Pinpoint the cell where the given text exists, returning its (x, y) midpoint coordinate. 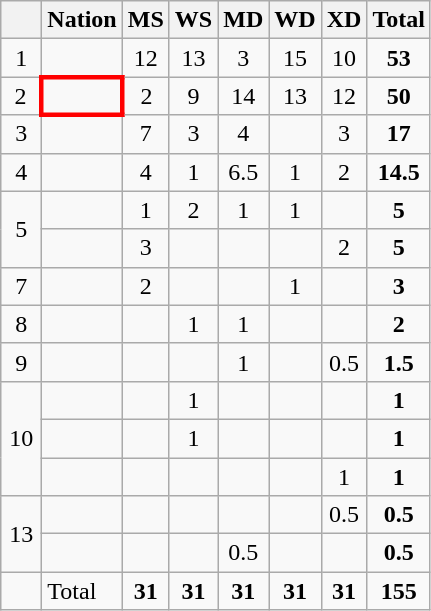
155 (399, 591)
8 (22, 324)
Nation (82, 20)
MS (146, 20)
17 (399, 134)
53 (399, 58)
14 (244, 96)
MD (244, 20)
WD (295, 20)
50 (399, 96)
XD (344, 20)
6.5 (244, 172)
14.5 (399, 172)
1.5 (399, 362)
WS (193, 20)
15 (295, 58)
